Find where the given text appears and provide that cell's center as [x, y] coordinate. 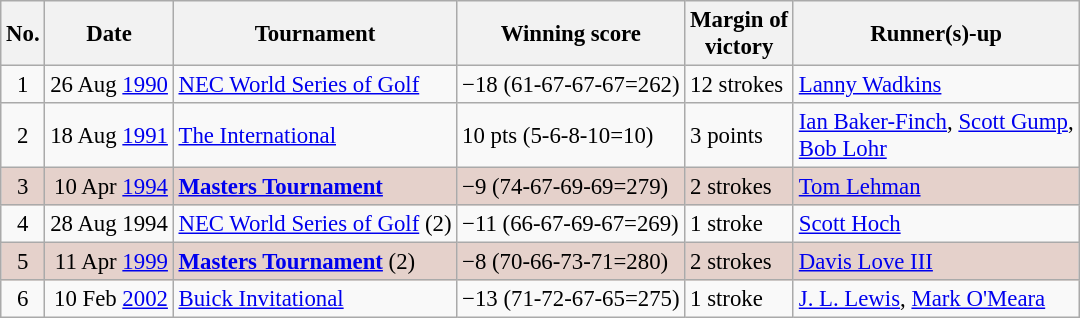
Date [109, 34]
3 [23, 187]
The International [315, 136]
−18 (61-67-67-67=262) [571, 85]
Tournament [315, 34]
6 [23, 299]
12 strokes [740, 85]
18 Aug 1991 [109, 136]
Davis Love III [936, 262]
Tom Lehman [936, 187]
−11 (66-67-69-67=269) [571, 224]
3 points [740, 136]
Scott Hoch [936, 224]
Ian Baker-Finch, Scott Gump, Bob Lohr [936, 136]
J. L. Lewis, Mark O'Meara [936, 299]
4 [23, 224]
−13 (71-72-67-65=275) [571, 299]
11 Apr 1999 [109, 262]
Buick Invitational [315, 299]
−9 (74-67-69-69=279) [571, 187]
Lanny Wadkins [936, 85]
10 Feb 2002 [109, 299]
10 pts (5-6-8-10=10) [571, 136]
Winning score [571, 34]
NEC World Series of Golf (2) [315, 224]
Masters Tournament [315, 187]
−8 (70-66-73-71=280) [571, 262]
2 [23, 136]
Runner(s)-up [936, 34]
28 Aug 1994 [109, 224]
No. [23, 34]
1 [23, 85]
Margin ofvictory [740, 34]
26 Aug 1990 [109, 85]
NEC World Series of Golf [315, 85]
5 [23, 262]
10 Apr 1994 [109, 187]
Masters Tournament (2) [315, 262]
